Return the [X, Y] coordinate for the center point of the cell that contains the specified text.  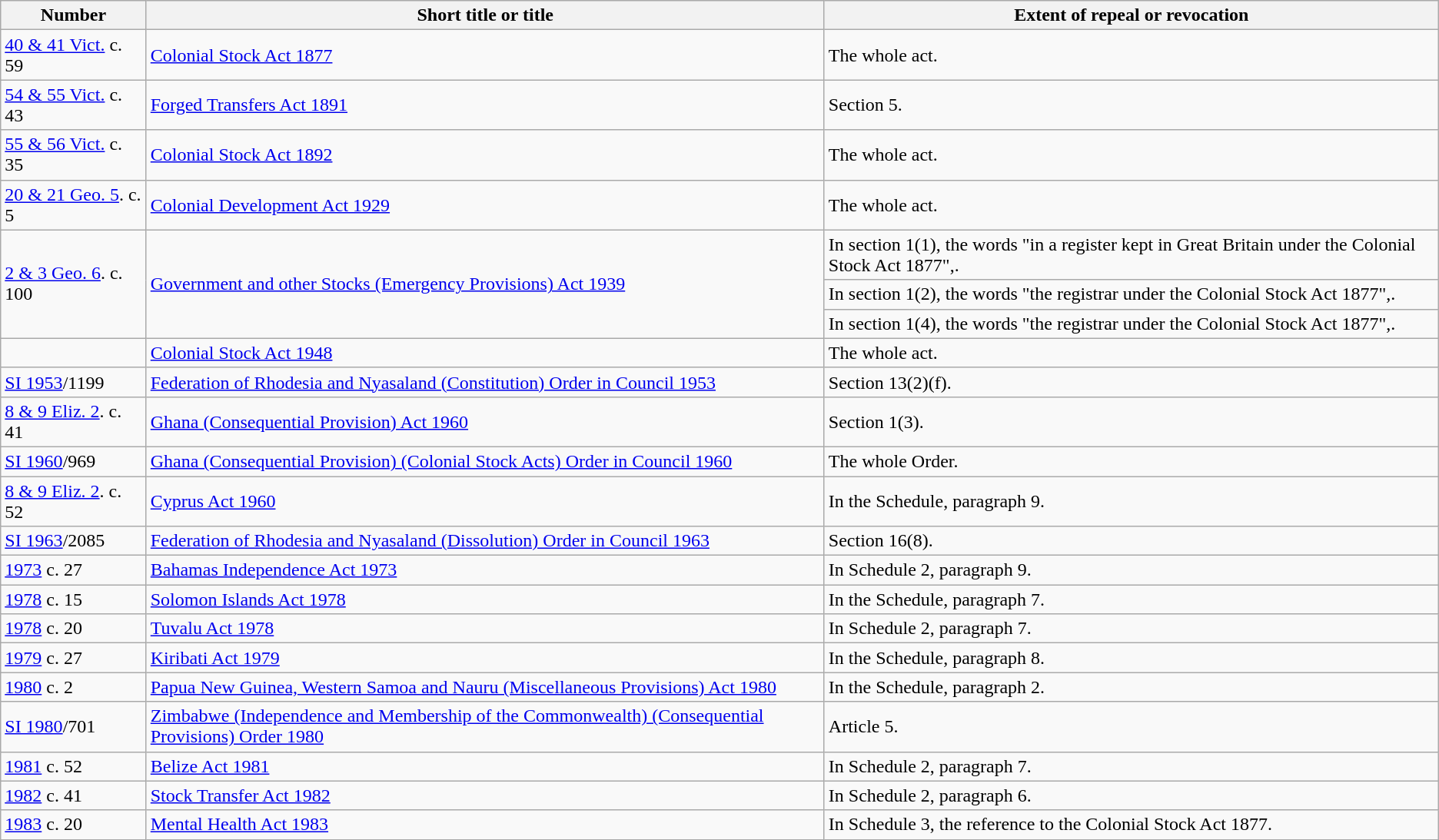
In Schedule 2, paragraph 9. [1132, 570]
54 & 55 Vict. c. 43 [74, 105]
Article 5. [1132, 727]
1979 c. 27 [74, 658]
2 & 3 Geo. 6. c. 100 [74, 284]
In section 1(4), the words "the registrar under the Colonial Stock Act 1877",. [1132, 324]
Section 13(2)(f). [1132, 382]
Papua New Guinea, Western Samoa and Nauru (Miscellaneous Provisions) Act 1980 [485, 687]
SI 1953/1199 [74, 382]
40 & 41 Vict. c. 59 [74, 55]
Mental Health Act 1983 [485, 825]
SI 1960/969 [74, 461]
Ghana (Consequential Provision) (Colonial Stock Acts) Order in Council 1960 [485, 461]
1981 c. 52 [74, 766]
1973 c. 27 [74, 570]
Government and other Stocks (Emergency Provisions) Act 1939 [485, 284]
SI 1963/2085 [74, 541]
Ghana (Consequential Provision) Act 1960 [485, 421]
Federation of Rhodesia and Nyasaland (Dissolution) Order in Council 1963 [485, 541]
Short title or title [485, 15]
Number [74, 15]
20 & 21 Geo. 5. c. 5 [74, 204]
In section 1(2), the words "the registrar under the Colonial Stock Act 1877",. [1132, 294]
Colonial Stock Act 1877 [485, 55]
Section 5. [1132, 105]
Forged Transfers Act 1891 [485, 105]
In the Schedule, paragraph 8. [1132, 658]
8 & 9 Eliz. 2. c. 52 [74, 501]
Section 16(8). [1132, 541]
In the Schedule, paragraph 2. [1132, 687]
Colonial Stock Act 1892 [485, 155]
In Schedule 2, paragraph 6. [1132, 795]
1978 c. 15 [74, 599]
Cyprus Act 1960 [485, 501]
1980 c. 2 [74, 687]
Solomon Islands Act 1978 [485, 599]
Zimbabwe (Independence and Membership of the Commonwealth) (Consequential Provisions) Order 1980 [485, 727]
SI 1980/701 [74, 727]
In the Schedule, paragraph 9. [1132, 501]
In section 1(1), the words "in a register kept in Great Britain under the Colonial Stock Act 1877",. [1132, 255]
Bahamas Independence Act 1973 [485, 570]
Section 1(3). [1132, 421]
In the Schedule, paragraph 7. [1132, 599]
8 & 9 Eliz. 2. c. 41 [74, 421]
The whole Order. [1132, 461]
1978 c. 20 [74, 629]
1982 c. 41 [74, 795]
1983 c. 20 [74, 825]
Federation of Rhodesia and Nyasaland (Constitution) Order in Council 1953 [485, 382]
In Schedule 3, the reference to the Colonial Stock Act 1877. [1132, 825]
Colonial Development Act 1929 [485, 204]
Tuvalu Act 1978 [485, 629]
Kiribati Act 1979 [485, 658]
Colonial Stock Act 1948 [485, 353]
Stock Transfer Act 1982 [485, 795]
Belize Act 1981 [485, 766]
55 & 56 Vict. c. 35 [74, 155]
Extent of repeal or revocation [1132, 15]
